Locate the cell with the specified text and output its (X, Y) center coordinate. 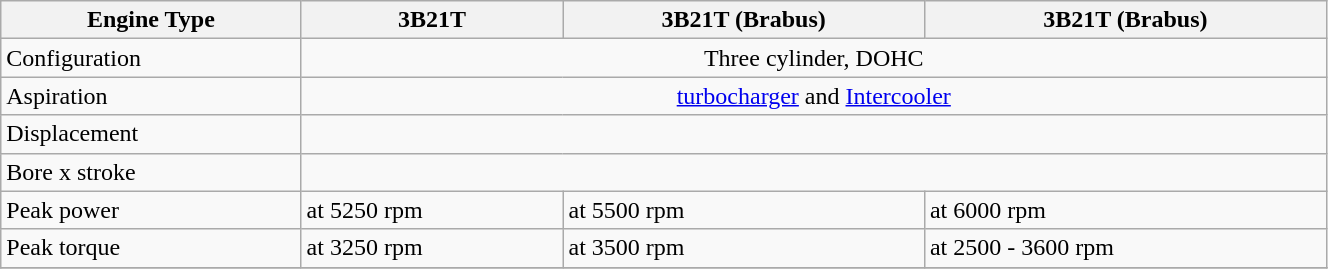
Displacement (151, 134)
Configuration (151, 58)
turbocharger and Intercooler (814, 96)
Peak torque (151, 248)
at 3250 rpm (432, 248)
3B21T (432, 20)
Three cylinder, DOHC (814, 58)
Peak power (151, 210)
at 2500 - 3600 rpm (1125, 248)
at 5500 rpm (744, 210)
at 6000 rpm (1125, 210)
Aspiration (151, 96)
Bore x stroke (151, 172)
Engine Type (151, 20)
at 3500 rpm (744, 248)
at 5250 rpm (432, 210)
